Extract the (X, Y) coordinate from the center of the cell holding the provided text.  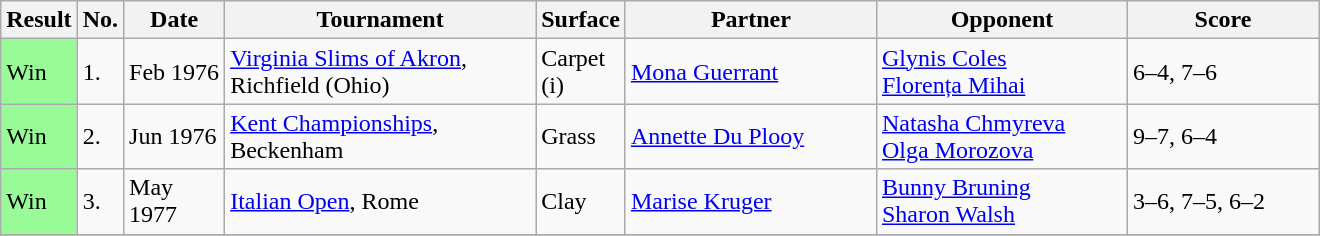
Kent Championships, Beckenham (380, 136)
Virginia Slims of Akron, Richfield (Ohio) (380, 72)
Tournament (380, 20)
Carpet (i) (581, 72)
2. (100, 136)
Date (174, 20)
Italian Open, Rome (380, 202)
No. (100, 20)
9–7, 6–4 (1224, 136)
Feb 1976 (174, 72)
Bunny Bruning Sharon Walsh (1002, 202)
Opponent (1002, 20)
1. (100, 72)
May 1977 (174, 202)
Score (1224, 20)
3. (100, 202)
Glynis Coles Florența Mihai (1002, 72)
Jun 1976 (174, 136)
6–4, 7–6 (1224, 72)
Clay (581, 202)
Mona Guerrant (750, 72)
3–6, 7–5, 6–2 (1224, 202)
Partner (750, 20)
Natasha Chmyreva Olga Morozova (1002, 136)
Grass (581, 136)
Marise Kruger (750, 202)
Annette Du Plooy (750, 136)
Surface (581, 20)
Result (39, 20)
